Locate the cell with the specified text and output its [X, Y] center coordinate. 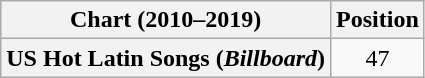
Position [378, 20]
Chart (2010–2019) [166, 20]
47 [378, 58]
US Hot Latin Songs (Billboard) [166, 58]
